From the cell containing the given text, extract its center point as [X, Y] coordinate. 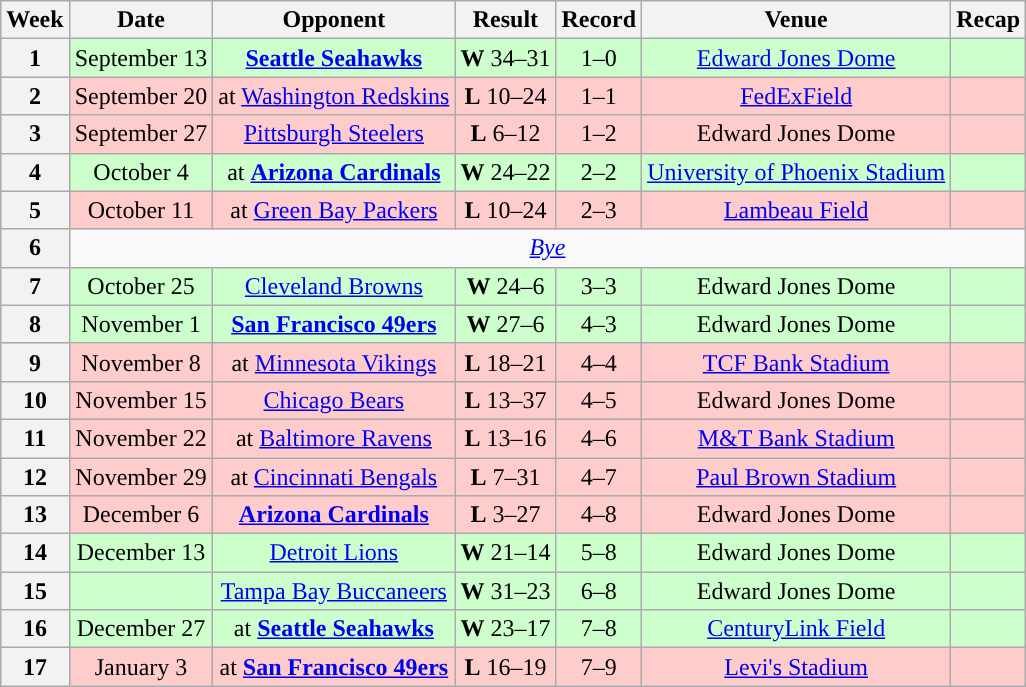
September 20 [141, 96]
14 [35, 553]
Recap [988, 20]
4–8 [599, 515]
Tampa Bay Buccaneers [334, 591]
6–8 [599, 591]
4–4 [599, 362]
7 [35, 286]
at Minnesota Vikings [334, 362]
at Cincinnati Bengals [334, 477]
M&T Bank Stadium [796, 438]
L 3–27 [506, 515]
5 [35, 210]
at Washington Redskins [334, 96]
October 11 [141, 210]
W 21–14 [506, 553]
Levi's Stadium [796, 667]
W 31–23 [506, 591]
W 34–31 [506, 58]
at San Francisco 49ers [334, 667]
6 [35, 248]
Opponent [334, 20]
Date [141, 20]
Lambeau Field [796, 210]
9 [35, 362]
1–2 [599, 134]
11 [35, 438]
Detroit Lions [334, 553]
L 7–31 [506, 477]
January 3 [141, 667]
16 [35, 629]
5–8 [599, 553]
Record [599, 20]
November 29 [141, 477]
L 13–16 [506, 438]
W 23–17 [506, 629]
Seattle Seahawks [334, 58]
1–0 [599, 58]
November 1 [141, 324]
4–7 [599, 477]
Paul Brown Stadium [796, 477]
L 6–12 [506, 134]
4 [35, 172]
Chicago Bears [334, 400]
12 [35, 477]
7–9 [599, 667]
Result [506, 20]
15 [35, 591]
at Seattle Seahawks [334, 629]
2–2 [599, 172]
CenturyLink Field [796, 629]
7–8 [599, 629]
FedExField [796, 96]
13 [35, 515]
Pittsburgh Steelers [334, 134]
Venue [796, 20]
L 13–37 [506, 400]
December 27 [141, 629]
November 15 [141, 400]
November 8 [141, 362]
Bye [548, 248]
at Baltimore Ravens [334, 438]
September 13 [141, 58]
December 13 [141, 553]
2 [35, 96]
1–1 [599, 96]
Arizona Cardinals [334, 515]
at Arizona Cardinals [334, 172]
L 16–19 [506, 667]
1 [35, 58]
Cleveland Browns [334, 286]
W 27–6 [506, 324]
4–5 [599, 400]
L 18–21 [506, 362]
December 6 [141, 515]
September 27 [141, 134]
October 25 [141, 286]
4–6 [599, 438]
W 24–22 [506, 172]
at Green Bay Packers [334, 210]
Week [35, 20]
10 [35, 400]
TCF Bank Stadium [796, 362]
University of Phoenix Stadium [796, 172]
3 [35, 134]
2–3 [599, 210]
W 24–6 [506, 286]
November 22 [141, 438]
8 [35, 324]
17 [35, 667]
3–3 [599, 286]
4–3 [599, 324]
October 4 [141, 172]
San Francisco 49ers [334, 324]
